Extract the [x, y] coordinate from the center of the cell holding the provided text.  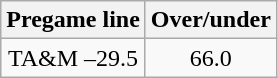
Pregame line [74, 20]
66.0 [210, 58]
Over/under [210, 20]
TA&M –29.5 [74, 58]
